Pinpoint the cell where the given text exists, returning its [X, Y] midpoint coordinate. 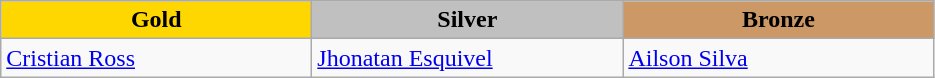
Gold [156, 20]
Silver [468, 20]
Jhonatan Esquivel [468, 58]
Bronze [778, 20]
Cristian Ross [156, 58]
Ailson Silva [778, 58]
